Scan for the cell matching the given text and deliver its [X, Y] coordinate at center. 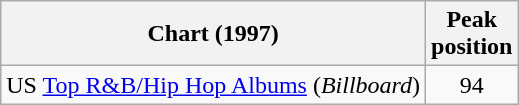
94 [472, 85]
Peakposition [472, 34]
US Top R&B/Hip Hop Albums (Billboard) [214, 85]
Chart (1997) [214, 34]
